Detect which cell encompasses the target text, then output its [X, Y] center coordinate. 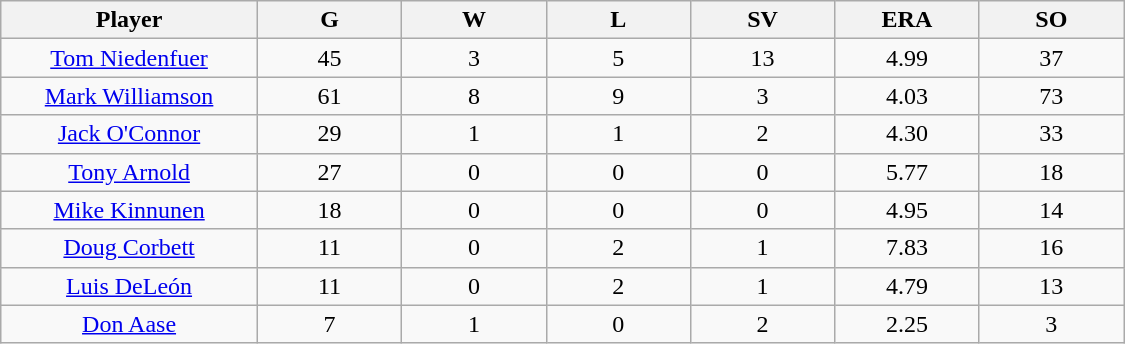
Tom Niedenfuer [130, 58]
Tony Arnold [130, 172]
7.83 [907, 248]
Luis DeLeón [130, 286]
4.30 [907, 134]
Don Aase [130, 324]
14 [1051, 210]
4.99 [907, 58]
5 [618, 58]
G [329, 20]
ERA [907, 20]
37 [1051, 58]
27 [329, 172]
W [474, 20]
L [618, 20]
16 [1051, 248]
2.25 [907, 324]
73 [1051, 96]
Player [130, 20]
SO [1051, 20]
4.79 [907, 286]
8 [474, 96]
45 [329, 58]
4.03 [907, 96]
4.95 [907, 210]
Mark Williamson [130, 96]
7 [329, 324]
Jack O'Connor [130, 134]
Doug Corbett [130, 248]
33 [1051, 134]
Mike Kinnunen [130, 210]
SV [762, 20]
61 [329, 96]
9 [618, 96]
5.77 [907, 172]
29 [329, 134]
